For the text-containing cell, return its midpoint in [x, y] coordinate format. 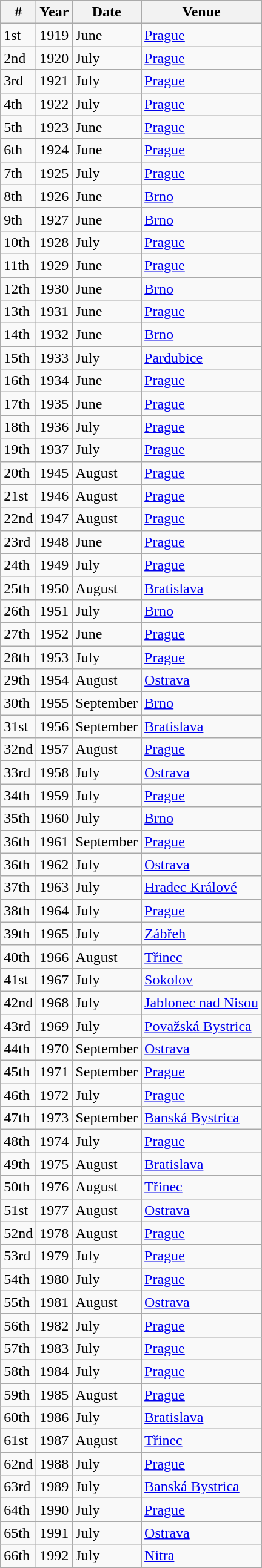
1945 [55, 473]
1965 [55, 934]
1st [18, 35]
Pardubice [201, 358]
58th [18, 1371]
3rd [18, 81]
1991 [55, 1533]
1970 [55, 1049]
1968 [55, 1003]
Sokolov [201, 980]
1957 [55, 749]
1977 [55, 1210]
18th [18, 427]
Venue [201, 12]
1936 [55, 427]
21st [18, 496]
Year [55, 12]
4th [18, 104]
1920 [55, 58]
20th [18, 473]
Nitra [201, 1556]
8th [18, 196]
10th [18, 242]
11th [18, 265]
59th [18, 1394]
1986 [55, 1418]
1950 [55, 588]
1988 [55, 1464]
1958 [55, 772]
1962 [55, 865]
1924 [55, 150]
12th [18, 289]
Date [107, 12]
44th [18, 1049]
1951 [55, 611]
1946 [55, 496]
50th [18, 1187]
1973 [55, 1118]
1932 [55, 335]
65th [18, 1533]
51st [18, 1210]
1953 [55, 657]
1974 [55, 1141]
1923 [55, 127]
Zábřeh [201, 934]
15th [18, 358]
2nd [18, 58]
1967 [55, 980]
43rd [18, 1026]
1959 [55, 796]
24th [18, 565]
14th [18, 335]
1984 [55, 1371]
46th [18, 1095]
1929 [55, 265]
# [18, 12]
39th [18, 934]
1966 [55, 957]
41st [18, 980]
47th [18, 1118]
1928 [55, 242]
1961 [55, 842]
1975 [55, 1164]
23rd [18, 542]
1987 [55, 1441]
60th [18, 1418]
27th [18, 634]
6th [18, 150]
1922 [55, 104]
1983 [55, 1348]
31st [18, 726]
1935 [55, 404]
19th [18, 450]
1990 [55, 1510]
1919 [55, 35]
40th [18, 957]
1960 [55, 819]
57th [18, 1348]
5th [18, 127]
1937 [55, 450]
1955 [55, 703]
17th [18, 404]
1979 [55, 1256]
1954 [55, 680]
1921 [55, 81]
1934 [55, 381]
1992 [55, 1556]
61st [18, 1441]
Považská Bystrica [201, 1026]
1978 [55, 1233]
66th [18, 1556]
1963 [55, 888]
49th [18, 1164]
53rd [18, 1256]
54th [18, 1279]
62nd [18, 1464]
1956 [55, 726]
9th [18, 219]
52nd [18, 1233]
30th [18, 703]
1969 [55, 1026]
1949 [55, 565]
13th [18, 312]
1981 [55, 1302]
1933 [55, 358]
45th [18, 1072]
32nd [18, 749]
1972 [55, 1095]
1971 [55, 1072]
Hradec Králové [201, 888]
35th [18, 819]
Jablonec nad Nisou [201, 1003]
63rd [18, 1487]
1980 [55, 1279]
1931 [55, 312]
7th [18, 173]
1927 [55, 219]
48th [18, 1141]
34th [18, 796]
25th [18, 588]
33rd [18, 772]
29th [18, 680]
1985 [55, 1394]
22nd [18, 519]
37th [18, 888]
1947 [55, 519]
28th [18, 657]
1948 [55, 542]
16th [18, 381]
56th [18, 1325]
1930 [55, 289]
1964 [55, 911]
42nd [18, 1003]
1989 [55, 1487]
1925 [55, 173]
1982 [55, 1325]
38th [18, 911]
64th [18, 1510]
26th [18, 611]
55th [18, 1302]
1952 [55, 634]
1976 [55, 1187]
1926 [55, 196]
